Detect which cell encompasses the target text, then output its [X, Y] center coordinate. 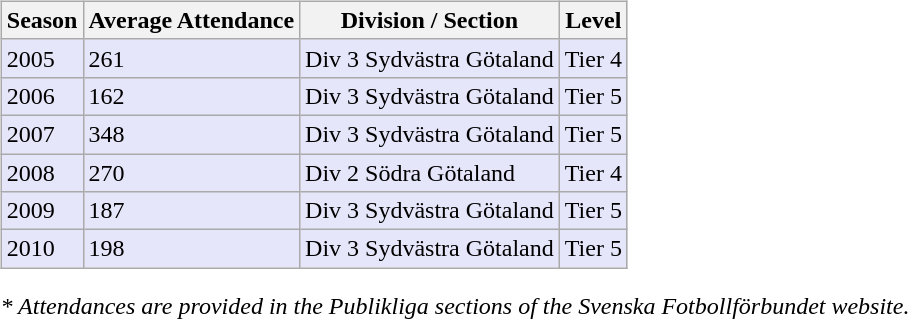
2010 [42, 249]
Div 2 Södra Götaland [430, 173]
Average Attendance [192, 20]
198 [192, 249]
Season [42, 20]
270 [192, 173]
348 [192, 134]
162 [192, 96]
2005 [42, 58]
2009 [42, 211]
2007 [42, 134]
2006 [42, 96]
2008 [42, 173]
261 [192, 58]
Division / Section [430, 20]
187 [192, 211]
Level [593, 20]
